Identify which cell holds the provided text, then report its (X, Y) central coordinate. 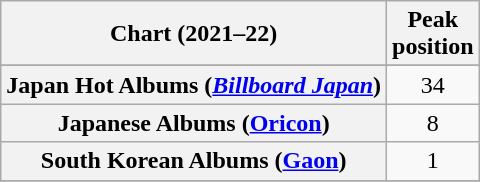
1 (433, 161)
Japan Hot Albums (Billboard Japan) (194, 85)
Japanese Albums (Oricon) (194, 123)
Chart (2021–22) (194, 34)
8 (433, 123)
34 (433, 85)
Peakposition (433, 34)
South Korean Albums (Gaon) (194, 161)
